From the cell containing the given text, extract its center point as [X, Y] coordinate. 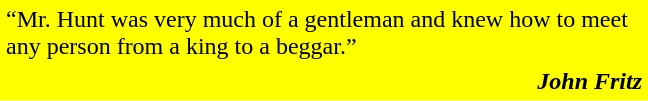
“Mr. Hunt was very much of a gentleman and knew how to meet any person from a king to a beggar.” [324, 32]
John Fritz [324, 81]
